Output the [X, Y] coordinate of the center of the cell containing the given text.  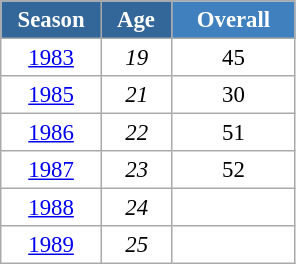
Age [136, 20]
30 [234, 95]
1986 [52, 133]
Season [52, 20]
19 [136, 58]
25 [136, 245]
21 [136, 95]
24 [136, 208]
23 [136, 170]
1987 [52, 170]
1988 [52, 208]
1989 [52, 245]
1983 [52, 58]
1985 [52, 95]
45 [234, 58]
22 [136, 133]
52 [234, 170]
51 [234, 133]
Overall [234, 20]
